For the text-containing cell, return its midpoint in (X, Y) coordinate format. 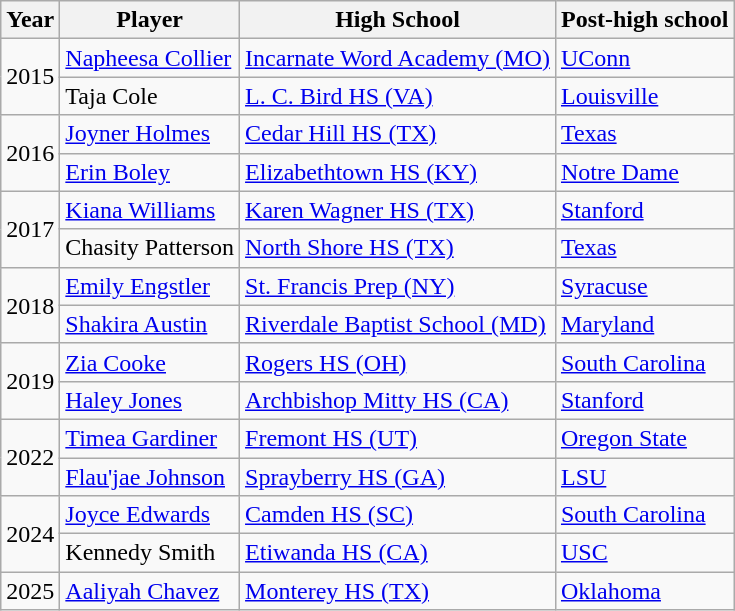
Erin Boley (150, 172)
Zia Cooke (150, 362)
Cedar Hill HS (TX) (398, 134)
Elizabethtown HS (KY) (398, 172)
Joyner Holmes (150, 134)
Sprayberry HS (GA) (398, 477)
Fremont HS (UT) (398, 438)
Emily Engstler (150, 286)
2022 (30, 457)
LSU (644, 477)
2017 (30, 229)
Kennedy Smith (150, 553)
Rogers HS (OH) (398, 362)
2018 (30, 305)
Timea Gardiner (150, 438)
Karen Wagner HS (TX) (398, 210)
UConn (644, 58)
L. C. Bird HS (VA) (398, 96)
Riverdale Baptist School (MD) (398, 324)
Taja Cole (150, 96)
Player (150, 20)
Maryland (644, 324)
Aaliyah Chavez (150, 591)
2019 (30, 381)
2024 (30, 534)
Shakira Austin (150, 324)
Kiana Williams (150, 210)
2025 (30, 591)
High School (398, 20)
Napheesa Collier (150, 58)
St. Francis Prep (NY) (398, 286)
Oklahoma (644, 591)
Joyce Edwards (150, 515)
Incarnate Word Academy (MO) (398, 58)
Chasity Patterson (150, 248)
Haley Jones (150, 400)
2016 (30, 153)
Oregon State (644, 438)
2015 (30, 77)
Camden HS (SC) (398, 515)
Archbishop Mitty HS (CA) (398, 400)
Syracuse (644, 286)
North Shore HS (TX) (398, 248)
Year (30, 20)
Etiwanda HS (CA) (398, 553)
Monterey HS (TX) (398, 591)
USC (644, 553)
Post-high school (644, 20)
Flau'jae Johnson (150, 477)
Notre Dame (644, 172)
Louisville (644, 96)
